Pinpoint the cell where the given text exists, returning its [x, y] midpoint coordinate. 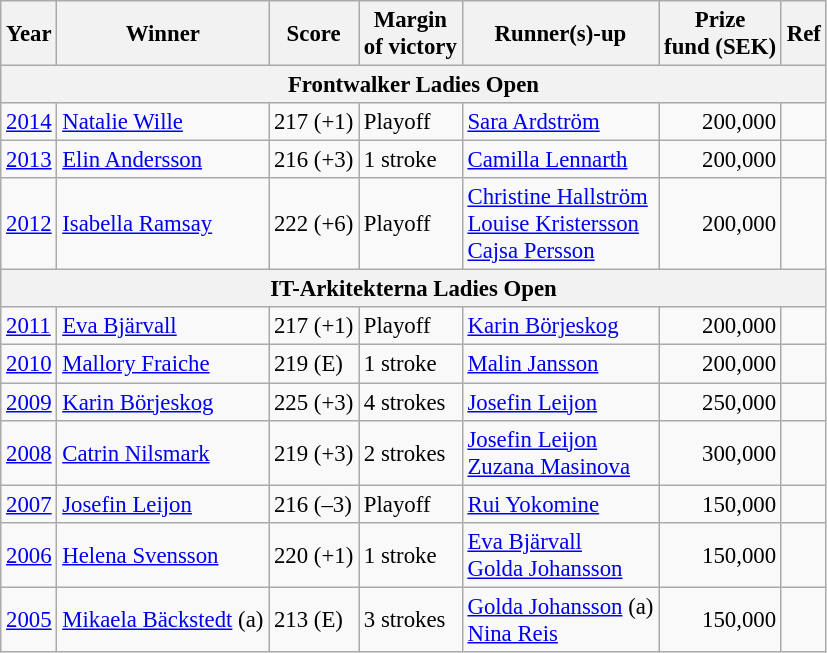
Year [29, 34]
Catrin Nilsmark [163, 452]
300,000 [720, 452]
Golda Johansson (a) Nina Reis [560, 620]
Winner [163, 34]
Christine Hallström Louise Kristersson Cajsa Persson [560, 224]
4 strokes [411, 402]
Ref [804, 34]
Frontwalker Ladies Open [414, 85]
3 strokes [411, 620]
IT-Arkitekterna Ladies Open [414, 289]
2007 [29, 504]
225 (+3) [314, 402]
213 (E) [314, 620]
220 (+1) [314, 554]
2005 [29, 620]
Rui Yokomine [560, 504]
2014 [29, 122]
2010 [29, 364]
Elin Andersson [163, 160]
2011 [29, 327]
Prizefund (SEK) [720, 34]
219 (E) [314, 364]
Mallory Fraiche [163, 364]
219 (+3) [314, 452]
Eva Bjärvall Golda Johansson [560, 554]
250,000 [720, 402]
2012 [29, 224]
2009 [29, 402]
222 (+6) [314, 224]
Josefin Leijon Zuzana Masinova [560, 452]
Malin Jansson [560, 364]
Marginof victory [411, 34]
2 strokes [411, 452]
2013 [29, 160]
216 (+3) [314, 160]
Helena Svensson [163, 554]
Camilla Lennarth [560, 160]
Eva Bjärvall [163, 327]
216 (–3) [314, 504]
Runner(s)-up [560, 34]
Mikaela Bäckstedt (a) [163, 620]
Natalie Wille [163, 122]
2006 [29, 554]
2008 [29, 452]
Score [314, 34]
Isabella Ramsay [163, 224]
Sara Ardström [560, 122]
